Pinpoint the cell where the given text exists, returning its (x, y) midpoint coordinate. 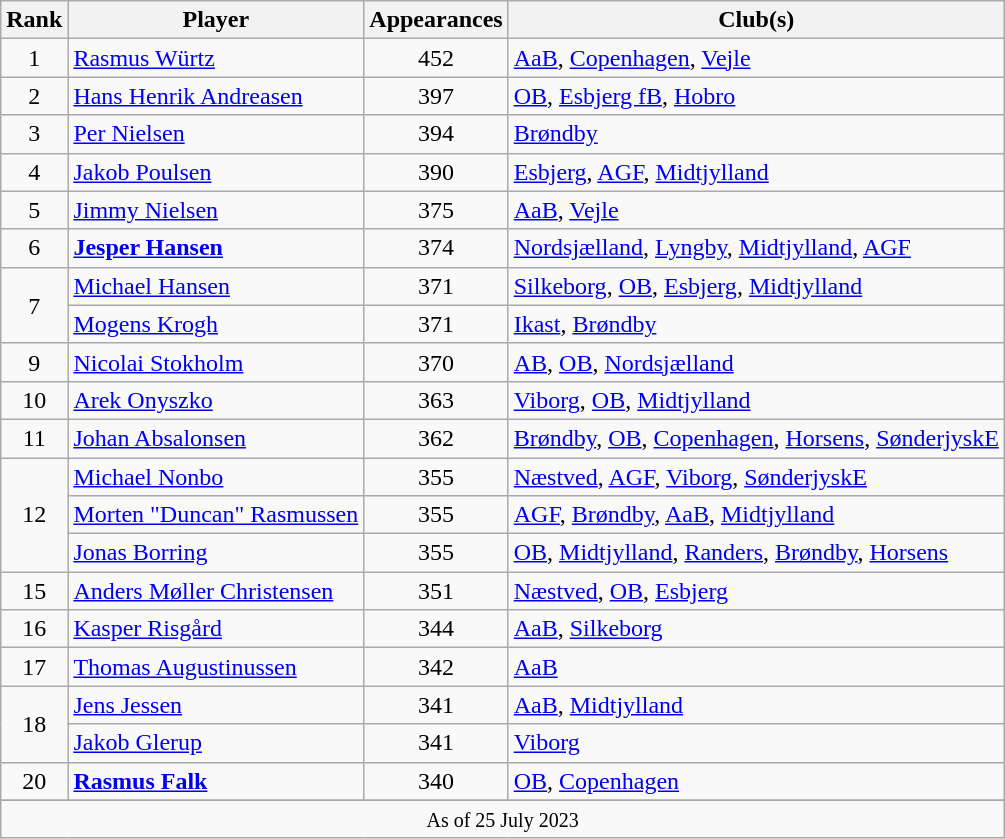
AGF, Brøndby, AaB, Midtjylland (756, 515)
Brøndby, OB, Copenhagen, Horsens, SønderjyskE (756, 438)
AaB, Midtjylland (756, 705)
363 (436, 400)
AaB, Vejle (756, 210)
340 (436, 781)
Ikast, Brøndby (756, 324)
10 (34, 400)
344 (436, 629)
Viborg (756, 743)
12 (34, 515)
342 (436, 667)
AaB, Silkeborg (756, 629)
Hans Henrik Andreasen (216, 96)
Player (216, 20)
Næstved, AGF, Viborg, SønderjyskE (756, 477)
Per Nielsen (216, 134)
Thomas Augustinussen (216, 667)
374 (436, 248)
394 (436, 134)
4 (34, 172)
375 (436, 210)
Appearances (436, 20)
16 (34, 629)
351 (436, 591)
1 (34, 58)
Mogens Krogh (216, 324)
2 (34, 96)
17 (34, 667)
390 (436, 172)
6 (34, 248)
Jakob Poulsen (216, 172)
397 (436, 96)
Rasmus Falk (216, 781)
Kasper Risgård (216, 629)
Jesper Hansen (216, 248)
AB, OB, Nordsjælland (756, 362)
Jakob Glerup (216, 743)
Club(s) (756, 20)
3 (34, 134)
Johan Absalonsen (216, 438)
Næstved, OB, Esbjerg (756, 591)
Rank (34, 20)
370 (436, 362)
AaB, Copenhagen, Vejle (756, 58)
11 (34, 438)
Viborg, OB, Midtjylland (756, 400)
Arek Onyszko (216, 400)
Silkeborg, OB, Esbjerg, Midtjylland (756, 286)
Anders Møller Christensen (216, 591)
5 (34, 210)
9 (34, 362)
OB, Copenhagen (756, 781)
15 (34, 591)
OB, Midtjylland, Randers, Brøndby, Horsens (756, 553)
Brøndby (756, 134)
Jonas Borring (216, 553)
Nordsjælland, Lyngby, Midtjylland, AGF (756, 248)
As of 25 July 2023 (503, 819)
Jens Jessen (216, 705)
20 (34, 781)
Jimmy Nielsen (216, 210)
Michael Nonbo (216, 477)
7 (34, 305)
Nicolai Stokholm (216, 362)
AaB (756, 667)
362 (436, 438)
18 (34, 724)
Esbjerg, AGF, Midtjylland (756, 172)
452 (436, 58)
Rasmus Würtz (216, 58)
Michael Hansen (216, 286)
OB, Esbjerg fB, Hobro (756, 96)
Morten "Duncan" Rasmussen (216, 515)
